For the text-containing cell, return its midpoint in (x, y) coordinate format. 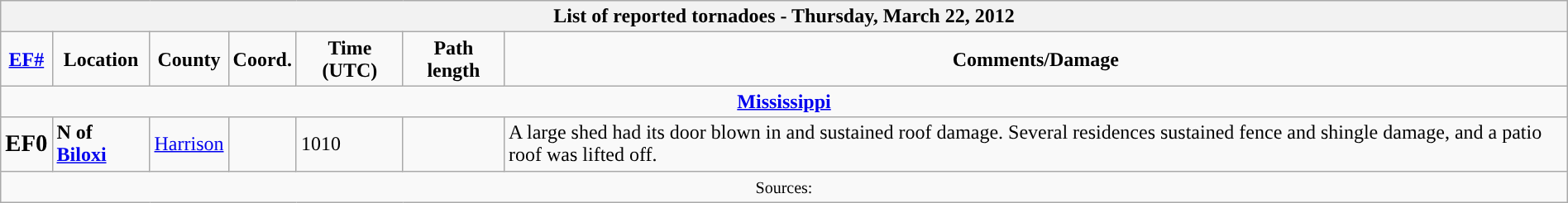
A large shed had its door blown in and sustained roof damage. Several residences sustained fence and shingle damage, and a patio roof was lifted off. (1035, 144)
EF# (26, 59)
Harrison (189, 144)
1010 (349, 144)
Comments/Damage (1035, 59)
List of reported tornadoes - Thursday, March 22, 2012 (784, 17)
N of Biloxi (101, 144)
Coord. (262, 59)
Sources: (784, 186)
County (189, 59)
Mississippi (784, 101)
Path length (453, 59)
EF0 (26, 144)
Time (UTC) (349, 59)
Location (101, 59)
